Provide the (x, y) coordinate of the cell's center where the given text is located.  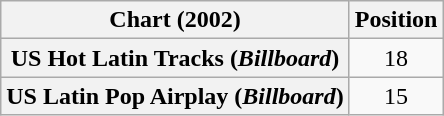
US Hot Latin Tracks (Billboard) (175, 58)
Position (396, 20)
18 (396, 58)
15 (396, 96)
US Latin Pop Airplay (Billboard) (175, 96)
Chart (2002) (175, 20)
